Find where the given text appears and provide that cell's center as [x, y] coordinate. 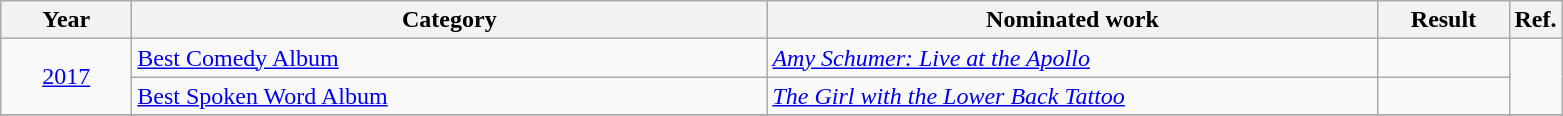
Year [66, 20]
Ref. [1536, 20]
Best Comedy Album [450, 58]
2017 [66, 77]
Nominated work [1072, 20]
Category [450, 20]
The Girl with the Lower Back Tattoo [1072, 96]
Result [1444, 20]
Best Spoken Word Album [450, 96]
Amy Schumer: Live at the Apollo [1072, 58]
